Locate the cell with the specified text and output its [x, y] center coordinate. 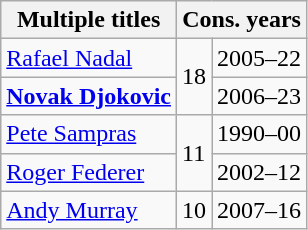
Novak Djokovic [89, 96]
2007–16 [260, 210]
2006–23 [260, 96]
2005–22 [260, 58]
Roger Federer [89, 172]
Andy Murray [89, 210]
2002–12 [260, 172]
10 [194, 210]
Multiple titles [89, 20]
11 [194, 153]
Rafael Nadal [89, 58]
1990–00 [260, 134]
18 [194, 77]
Cons. years [241, 20]
Pete Sampras [89, 134]
